Locate the cell with the specified text and output its [x, y] center coordinate. 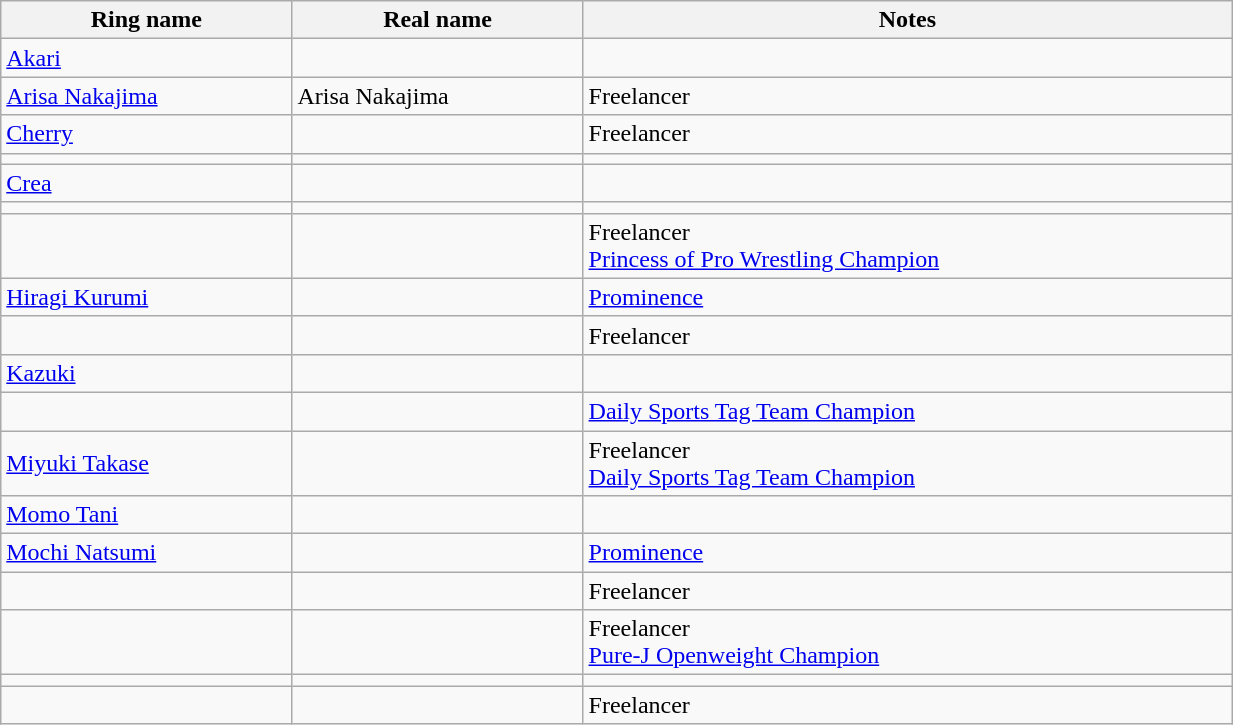
Kazuki [146, 373]
Hiragi Kurumi [146, 297]
Mochi Natsumi [146, 553]
Crea [146, 183]
FreelancerDaily Sports Tag Team Champion [908, 462]
Daily Sports Tag Team Champion [908, 411]
FreelancerPrincess of Pro Wrestling Champion [908, 246]
Real name [438, 20]
FreelancerPure-J Openweight Champion [908, 642]
Ring name [146, 20]
Miyuki Takase [146, 462]
Momo Tani [146, 515]
Notes [908, 20]
Akari [146, 58]
Cherry [146, 134]
